Return [x, y] of the center of cell containing provided text 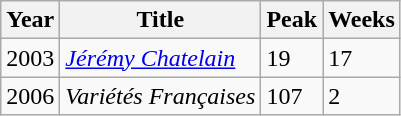
2 [362, 96]
2006 [30, 96]
Peak [292, 20]
Year [30, 20]
Weeks [362, 20]
Title [160, 20]
17 [362, 58]
107 [292, 96]
Variétés Françaises [160, 96]
19 [292, 58]
2003 [30, 58]
Jérémy Chatelain [160, 58]
